Detect which cell encompasses the target text, then output its (X, Y) center coordinate. 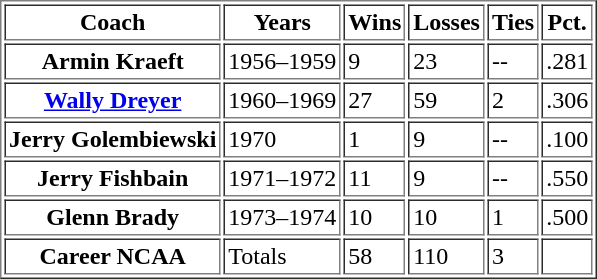
110 (447, 256)
1971–1972 (282, 178)
.281 (568, 62)
27 (375, 100)
.550 (568, 178)
Pct. (568, 22)
.306 (568, 100)
2 (512, 100)
Wins (375, 22)
.500 (568, 218)
59 (447, 100)
Jerry Fishbain (112, 178)
11 (375, 178)
Ties (512, 22)
Armin Kraeft (112, 62)
.100 (568, 140)
Glenn Brady (112, 218)
Coach (112, 22)
Wally Dreyer (112, 100)
23 (447, 62)
1970 (282, 140)
Totals (282, 256)
Years (282, 22)
58 (375, 256)
Losses (447, 22)
Career NCAA (112, 256)
3 (512, 256)
1956–1959 (282, 62)
1960–1969 (282, 100)
1973–1974 (282, 218)
Jerry Golembiewski (112, 140)
